Provide the [x, y] coordinate of the cell's center where the given text is located.  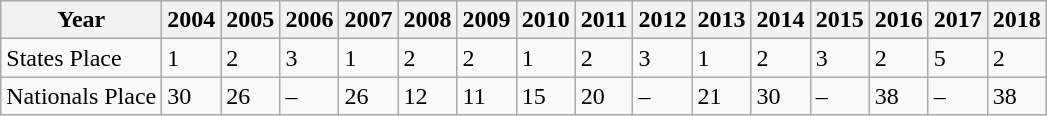
States Place [82, 58]
2006 [310, 20]
2005 [250, 20]
2016 [898, 20]
15 [546, 96]
2009 [486, 20]
2013 [722, 20]
21 [722, 96]
2004 [192, 20]
2007 [368, 20]
Nationals Place [82, 96]
2017 [958, 20]
12 [428, 96]
2008 [428, 20]
20 [604, 96]
2012 [662, 20]
2015 [840, 20]
2018 [1016, 20]
2011 [604, 20]
5 [958, 58]
11 [486, 96]
Year [82, 20]
2014 [780, 20]
2010 [546, 20]
